Provide the (X, Y) coordinate of the cell's center where the given text is located.  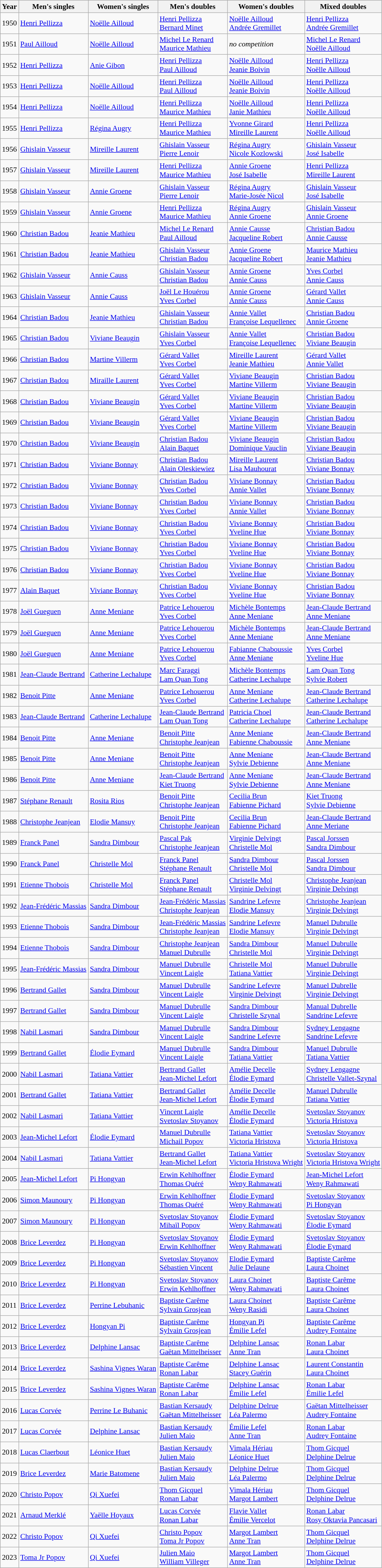
Svetoslav StoyanovPi Hongyan (344, 1200)
Ghislain VasseurAnnie Groene (344, 213)
1963 (10, 296)
1982 (10, 696)
1965 (10, 338)
Anne MenianeFabienne Chaboussie (266, 738)
1979 (10, 633)
Laura ChoinetWeny Rahmawati (266, 1284)
1992 (10, 906)
1995 (10, 969)
2004 (10, 1158)
Hongyan Pi (123, 1327)
1986 (10, 780)
Fabianne ChaboussieAnne Meniane (266, 654)
Lam Quan TongSylvie Robert (344, 675)
Men's doubles (193, 7)
1976 (10, 569)
2011 (10, 1305)
2000 (10, 1074)
Vimala HériauMargot Lambert (266, 1494)
Hongyan PiÉmilie Lefel (266, 1327)
Women's doubles (266, 7)
1966 (10, 360)
Christian BadouAlain Baquet (193, 444)
Annie GroeneJacqueline Robert (266, 254)
1971 (10, 464)
Ronan LabarÉmilie Lefel (344, 1389)
Manuel DubrelleVirginie Delvingt (344, 990)
Alain Baquet (54, 591)
Tatiana VattierVictoria Hristova (266, 1137)
1988 (10, 822)
Anne MenianeCatherine Lechalupe (266, 696)
Jean-Claude BertrandLam Quan Tong (193, 717)
Laura ChoinetWeny Rasidi (266, 1305)
Michel Le RenardMaurice Mathieu (193, 44)
1993 (10, 927)
Tatiana VattierVictoria Hristova Wright (266, 1158)
1996 (10, 990)
Régina AugryAnnie Groene (266, 213)
2001 (10, 1095)
Henri PellizzaMireille Laurent (344, 171)
1964 (10, 318)
1991 (10, 885)
Delphine LansacÉmilie Lefel (266, 1389)
Christelle MolVirginie Delvingt (266, 885)
Sandra DimbourSandrine Lefevre (266, 1032)
Jean-Michel LefortWeny Rahmawati (344, 1179)
1958 (10, 191)
Léonice Huet (123, 1452)
Annie CausseJacqueline Robert (266, 233)
Vincent LaigleSvetoslav Stoyanov (193, 1116)
1997 (10, 1011)
Gaëtan MittelheisserAudrey Fontaine (344, 1411)
1967 (10, 380)
Baptiste CarêmeGaëtan Mittelheisser (193, 1347)
Sandrine LefevreVirginie Delvingt (266, 990)
2009 (10, 1263)
Thom GicquelRonan Labar (193, 1494)
2014 (10, 1369)
Ronan LabarAudrey Fontaine (344, 1431)
2018 (10, 1452)
1981 (10, 675)
2020 (10, 1494)
Viviane BeauginDominique Vauclin (266, 444)
2016 (10, 1411)
Ghislain VasseurYves Corbel (193, 338)
2017 (10, 1431)
Toma Jr Popov (54, 1558)
Men's singles (54, 7)
Julien MaioWilliam Villeger (193, 1558)
1984 (10, 738)
Christian BadouAnnie Groene (344, 318)
Mixed doubles (344, 7)
1980 (10, 654)
Elodie EymardJulie Delaune (266, 1263)
Noëlle AilloudAndrée Gremillet (266, 23)
1990 (10, 864)
Sandra DimbourChristelle Szynal (266, 1011)
Patricia ChoelCatherine Lechalupe (266, 717)
1972 (10, 486)
Svetoslav StoyanovVictoria Hristova Wright (344, 1158)
Martine Villerm (123, 360)
Christophe Jeanjean (54, 822)
Christian BadouAlain Oleskiewiez (193, 464)
Michèle BontempsCatherine Lechalupe (266, 675)
1955 (10, 128)
1968 (10, 402)
Sydney LengagneSandrine Lefevre (344, 1032)
1960 (10, 233)
Virginie DelvingtChristelle Mol (266, 843)
1969 (10, 422)
Gérard ValletAnnie Causs (344, 296)
2010 (10, 1284)
Baptiste CarêmeAudrey Fontaine (344, 1327)
Manuel DubrulleMichail Popov (193, 1137)
2015 (10, 1389)
Pascal PakChristophe Jeanjean (193, 843)
Stéphane Renault (54, 801)
Perrine Lebuhanic (123, 1305)
1989 (10, 843)
1950 (10, 23)
Sandra DimbourTatiana Vattier (266, 1053)
Régina AugryNicole Kozlowski (266, 149)
Bastian KersaudyGaëtan Mittelheisser (193, 1411)
Christo PopovToma Jr Popov (193, 1536)
1985 (10, 759)
1954 (10, 107)
2013 (10, 1347)
Arnaud Merklé (54, 1516)
Svetoslav StoyanovMihaïl Popov (193, 1221)
Miraille Laurent (123, 380)
1998 (10, 1032)
Mireille LaurentJeanie Mathieu (266, 360)
Michel Le RenardNoëlle Ailloud (344, 44)
2008 (10, 1242)
1983 (10, 717)
Delphine LansacAnne Tran (266, 1347)
2003 (10, 1137)
Ronan LabarLaura Choinet (344, 1347)
Yves CorbelYveline Hue (344, 654)
Anie Gibon (123, 65)
Noëlle AilloudJanie Mathieu (266, 107)
Marc FaraggiLam Quan Tong (193, 675)
Christian BadouAnnie Causse (344, 233)
Ronan LabarRosy Oktavia Pancasari (344, 1516)
1951 (10, 44)
2019 (10, 1473)
Marie Batomene (123, 1473)
Elodie Mansuy (123, 822)
Yaëlle Hoyaux (123, 1516)
1962 (10, 275)
2021 (10, 1516)
Rosita Rios (123, 801)
1975 (10, 549)
1973 (10, 507)
Sydney LengagneChristelle Vallet-Szynal (344, 1074)
Vimala HériauLéonice Huet (266, 1452)
2023 (10, 1558)
1959 (10, 213)
Kiet TruongSylvie Debienne (344, 801)
2005 (10, 1179)
1974 (10, 527)
no competition (266, 44)
Maurice MathieuJeanie Mathieu (344, 254)
Svetoslav StoyanovSébastien Vincent (193, 1263)
1970 (10, 444)
2006 (10, 1200)
Mireille LaurentLisa Mauhourat (266, 464)
Henri PellizzaBernard Minet (193, 23)
Manual DubrelleSandrine Lefevre (344, 1011)
Christelle MolTatiana Vattier (266, 969)
Jean-Claude BertrandAnne Meriane (344, 822)
Lucas CorvéeRonan Labar (193, 1516)
1999 (10, 1053)
Régina Augry (123, 128)
Christophe JeanjeanManuel Dubrulle (193, 948)
2007 (10, 1221)
Year (10, 7)
Women's singles (123, 7)
Paul Ailloud (54, 44)
2012 (10, 1327)
Jean-Claude BertrandKiet Truong (193, 780)
1994 (10, 948)
Henri PellizzaAndrée Gremillet (344, 23)
Delphine LansacStacey Guérin (266, 1369)
Lucas Claerbout (54, 1452)
Yves CorbelAnnie Causs (344, 275)
1961 (10, 254)
1953 (10, 86)
1978 (10, 611)
Gérard ValletAnnie Vallet (344, 360)
1957 (10, 171)
Yvonne GirardMireille Laurent (266, 128)
Laurent ConstantinLaura Choinet (344, 1369)
Perrine Le Buhanic (123, 1411)
1977 (10, 591)
Joël Le HouérouYves Corbel (193, 296)
1987 (10, 801)
1952 (10, 65)
Annie GroeneJosé Isabelle (266, 171)
Michel Le RenardPaul Ailloud (193, 233)
Régina AugryMarie-Josée Nicol (266, 191)
Émilie LefelAnne Tran (266, 1431)
2002 (10, 1116)
1956 (10, 149)
Flavie ValletÉmilie Vercelot (266, 1516)
2022 (10, 1536)
